Provide the (x, y) coordinate of the cell's center where the given text is located.  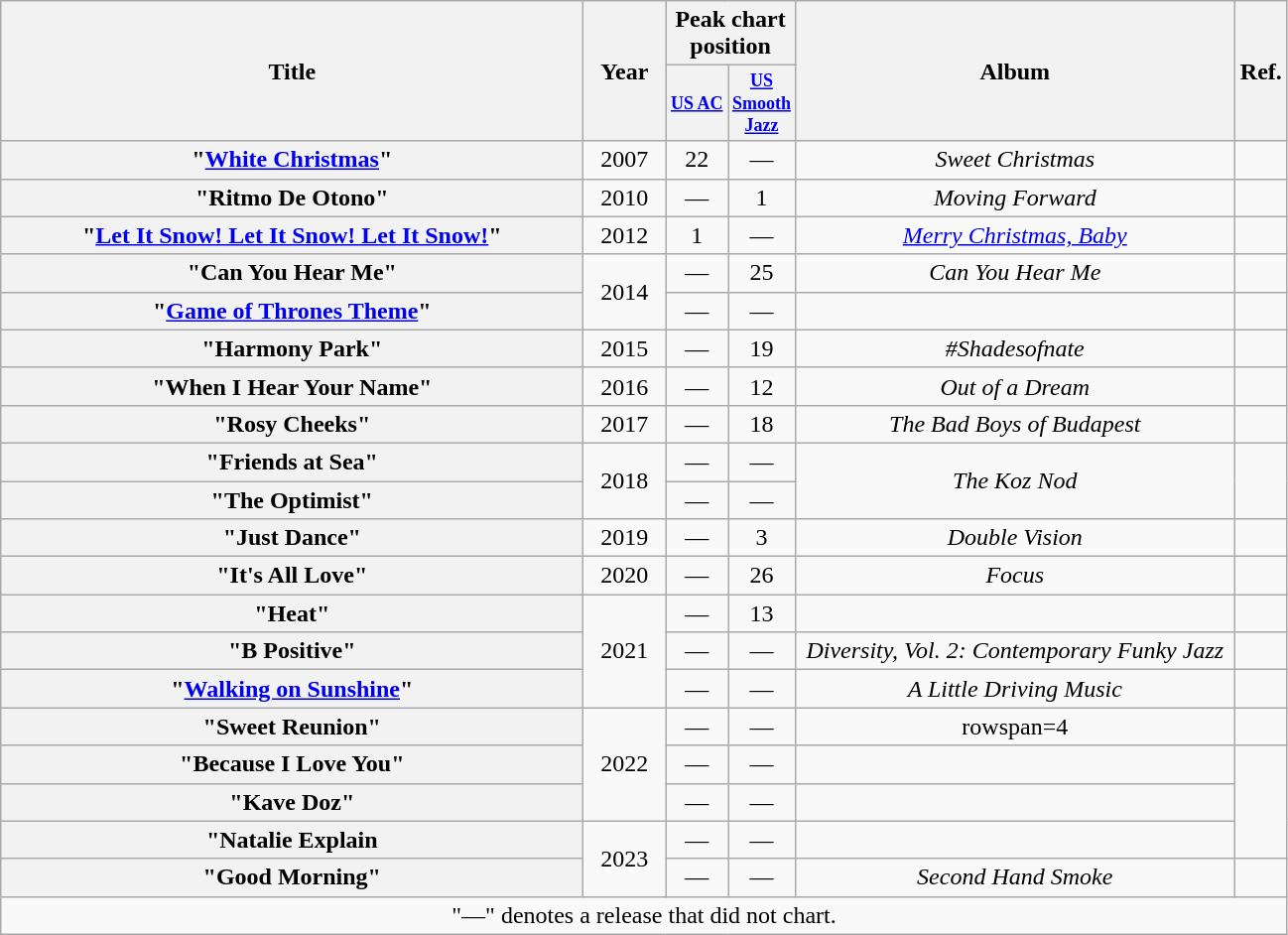
Moving Forward (1014, 198)
25 (762, 273)
"Because I Love You" (292, 764)
2007 (625, 160)
rowspan=4 (1014, 727)
"Let It Snow! Let It Snow! Let It Snow!" (292, 235)
US Smooth Jazz (762, 103)
"Heat" (292, 613)
Double Vision (1014, 538)
"Rosy Cheeks" (292, 424)
2016 (625, 386)
"B Positive" (292, 651)
2021 (625, 651)
Peak chart position (730, 34)
2010 (625, 198)
26 (762, 576)
"Just Dance" (292, 538)
"Friends at Sea" (292, 462)
"Can You Hear Me" (292, 273)
2018 (625, 480)
2012 (625, 235)
18 (762, 424)
Merry Christmas, Baby (1014, 235)
Ref. (1260, 71)
Album (1014, 71)
2017 (625, 424)
Can You Hear Me (1014, 273)
2020 (625, 576)
"—" denotes a release that did not chart. (645, 915)
"Game of Thrones Theme" (292, 311)
#Shadesofnate (1014, 348)
"It's All Love" (292, 576)
Year (625, 71)
"Walking on Sunshine" (292, 689)
Sweet Christmas (1014, 160)
Second Hand Smoke (1014, 877)
2022 (625, 764)
12 (762, 386)
19 (762, 348)
"Harmony Park" (292, 348)
"Good Morning" (292, 877)
"Kave Doz" (292, 802)
13 (762, 613)
Focus (1014, 576)
2023 (625, 859)
"White Christmas" (292, 160)
"Sweet Reunion" (292, 727)
2014 (625, 292)
"The Optimist" (292, 500)
2019 (625, 538)
"Ritmo De Otono" (292, 198)
The Koz Nod (1014, 480)
2015 (625, 348)
A Little Driving Music (1014, 689)
3 (762, 538)
Out of a Dream (1014, 386)
Diversity, Vol. 2: Contemporary Funky Jazz (1014, 651)
"Natalie Explain (292, 840)
Title (292, 71)
"When I Hear Your Name" (292, 386)
US AC (697, 103)
22 (697, 160)
The Bad Boys of Budapest (1014, 424)
